Extract the [X, Y] coordinate from the center of the cell holding the provided text.  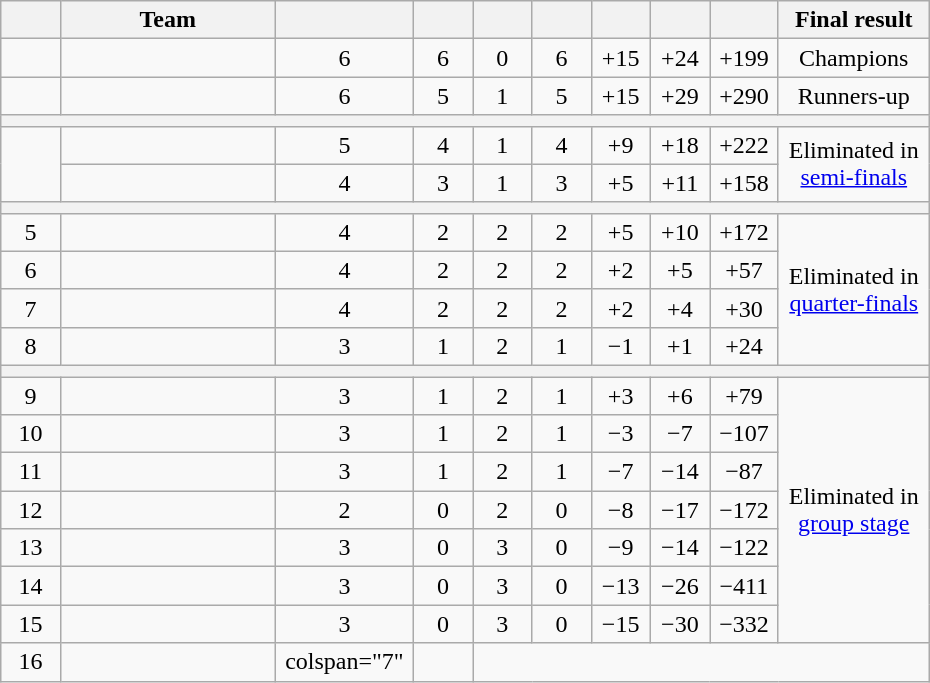
colspan="7" [345, 662]
−172 [744, 510]
Final result [854, 20]
+30 [744, 308]
−107 [744, 434]
−26 [680, 586]
−8 [620, 510]
+222 [744, 145]
+11 [680, 183]
Eliminated in quarter-finals [854, 289]
+18 [680, 145]
−30 [680, 624]
7 [30, 308]
+6 [680, 395]
Runners-up [854, 96]
−15 [620, 624]
+9 [620, 145]
16 [30, 662]
Eliminated in group stage [854, 509]
−332 [744, 624]
+4 [680, 308]
12 [30, 510]
9 [30, 395]
15 [30, 624]
+172 [744, 232]
+79 [744, 395]
+29 [680, 96]
−17 [680, 510]
−87 [744, 472]
+3 [620, 395]
8 [30, 346]
−9 [620, 548]
+57 [744, 270]
+290 [744, 96]
+158 [744, 183]
+1 [680, 346]
11 [30, 472]
+199 [744, 58]
−1 [620, 346]
−3 [620, 434]
−122 [744, 548]
−13 [620, 586]
10 [30, 434]
13 [30, 548]
Eliminated in semi-finals [854, 164]
+10 [680, 232]
−411 [744, 586]
14 [30, 586]
Team [168, 20]
Champions [854, 58]
